Detect which cell encompasses the target text, then output its (x, y) center coordinate. 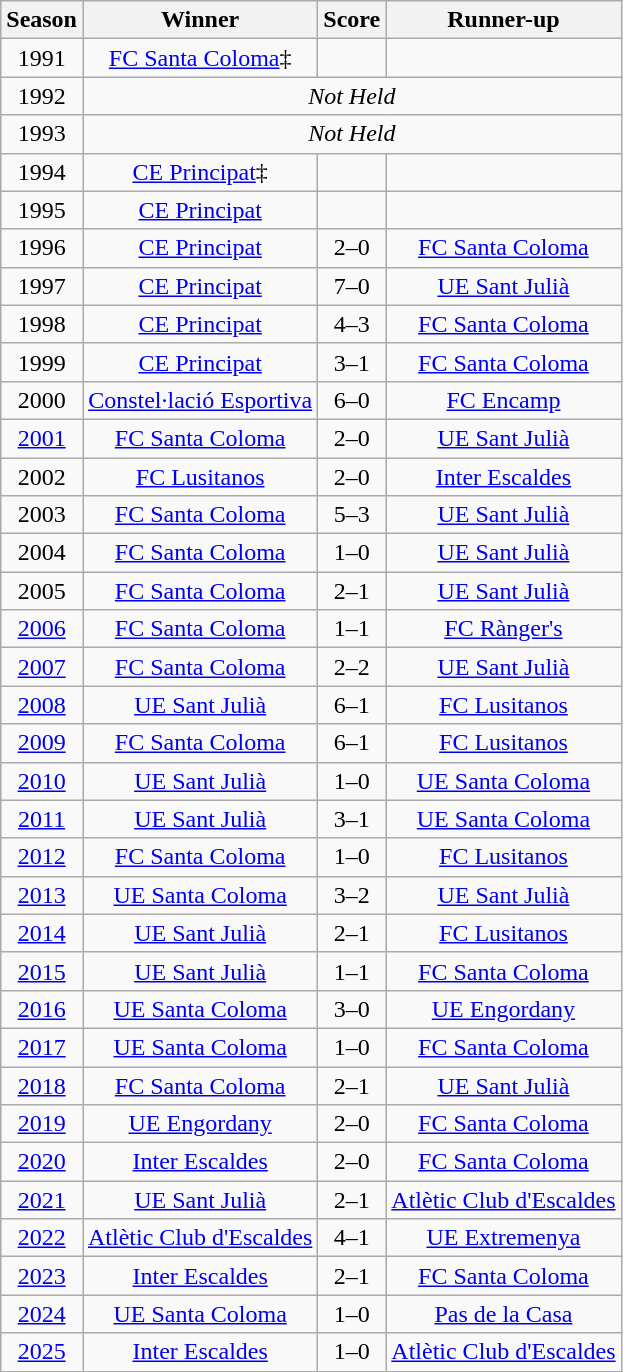
2024 (42, 1314)
2021 (42, 1200)
1998 (42, 324)
5–3 (352, 515)
6–0 (352, 400)
7–0 (352, 286)
2013 (42, 895)
2000 (42, 400)
2018 (42, 1085)
1996 (42, 248)
2019 (42, 1124)
1993 (42, 134)
3–0 (352, 1009)
2025 (42, 1352)
2007 (42, 667)
4–1 (352, 1238)
2012 (42, 857)
Runner-up (504, 20)
1999 (42, 362)
2006 (42, 629)
2–2 (352, 667)
2004 (42, 553)
Constel·lació Esportiva (200, 400)
1997 (42, 286)
Winner (200, 20)
2008 (42, 705)
FC Rànger's (504, 629)
2023 (42, 1276)
Pas de la Casa (504, 1314)
FC Encamp (504, 400)
2011 (42, 819)
2020 (42, 1162)
1991 (42, 58)
4–3 (352, 324)
2010 (42, 781)
2003 (42, 515)
2016 (42, 1009)
2017 (42, 1047)
2005 (42, 591)
Season (42, 20)
2002 (42, 477)
2014 (42, 933)
2015 (42, 971)
UE Extremenya (504, 1238)
2001 (42, 438)
FC Santa Coloma‡ (200, 58)
2022 (42, 1238)
1992 (42, 96)
3–2 (352, 895)
CE Principat‡ (200, 172)
Score (352, 20)
2009 (42, 743)
1995 (42, 210)
1994 (42, 172)
